Return the [x, y] coordinate for the center point of the cell that contains the specified text.  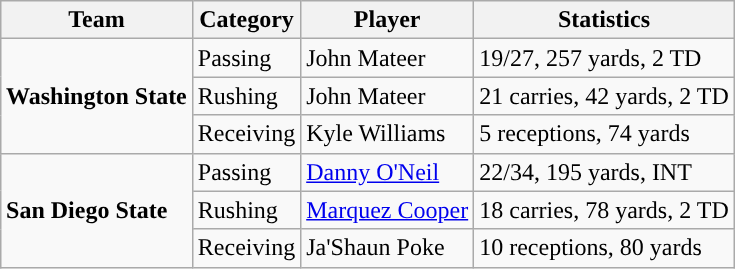
22/34, 195 yards, INT [604, 172]
Marquez Cooper [388, 210]
Player [388, 20]
Ja'Shaun Poke [388, 248]
10 receptions, 80 yards [604, 248]
21 carries, 42 yards, 2 TD [604, 96]
Statistics [604, 20]
18 carries, 78 yards, 2 TD [604, 210]
Washington State [97, 96]
5 receptions, 74 yards [604, 134]
Category [246, 20]
Team [97, 20]
San Diego State [97, 210]
Danny O'Neil [388, 172]
Kyle Williams [388, 134]
19/27, 257 yards, 2 TD [604, 58]
